Search for the cell housing the specified text and yield its (x, y) center coordinate. 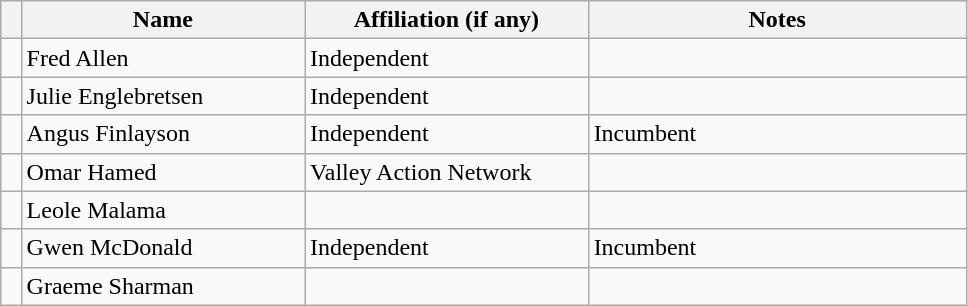
Valley Action Network (447, 172)
Angus Finlayson (163, 134)
Omar Hamed (163, 172)
Graeme Sharman (163, 286)
Gwen McDonald (163, 248)
Julie Englebretsen (163, 96)
Leole Malama (163, 210)
Affiliation (if any) (447, 20)
Fred Allen (163, 58)
Name (163, 20)
Notes (777, 20)
